Provide the (X, Y) coordinate of the cell's center where the given text is located.  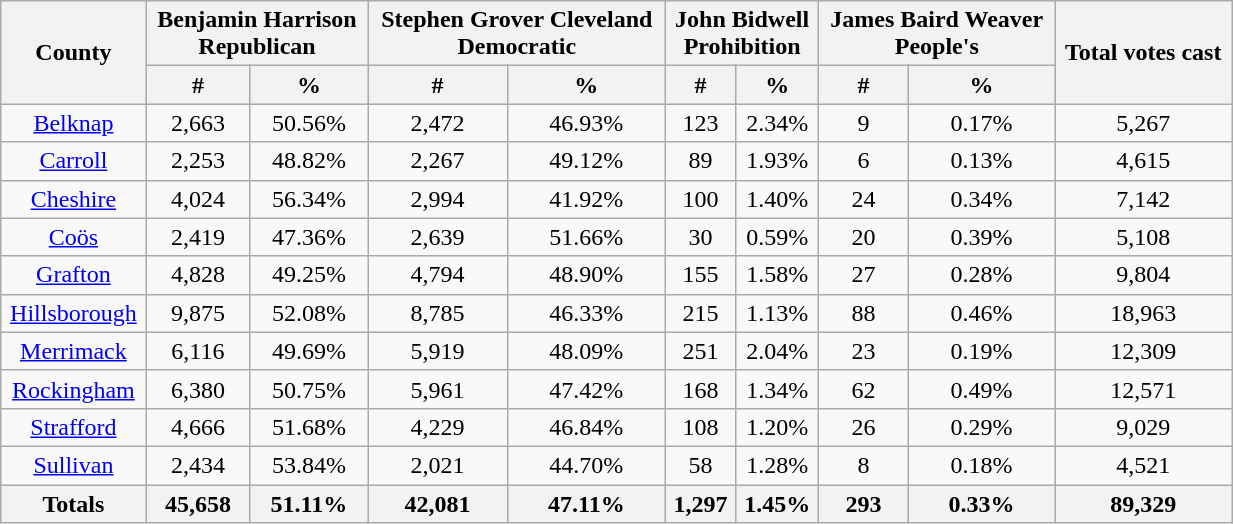
1.34% (778, 389)
45,658 (198, 503)
4,024 (198, 199)
Grafton (74, 275)
Totals (74, 503)
5,267 (1144, 123)
251 (701, 351)
12,571 (1144, 389)
1.28% (778, 465)
9,029 (1144, 427)
9 (864, 123)
9,804 (1144, 275)
1,297 (701, 503)
5,961 (438, 389)
Strafford (74, 427)
0.18% (982, 465)
293 (864, 503)
49.69% (309, 351)
58 (701, 465)
26 (864, 427)
0.19% (982, 351)
1.58% (778, 275)
4,794 (438, 275)
4,521 (1144, 465)
2,472 (438, 123)
0.49% (982, 389)
155 (701, 275)
Coös (74, 237)
4,229 (438, 427)
5,108 (1144, 237)
6,116 (198, 351)
8 (864, 465)
2.34% (778, 123)
8,785 (438, 313)
215 (701, 313)
Carroll (74, 161)
0.28% (982, 275)
Stephen Grover ClevelandDemocratic (517, 34)
4,615 (1144, 161)
2,267 (438, 161)
20 (864, 237)
51.66% (586, 237)
108 (701, 427)
53.84% (309, 465)
47.11% (586, 503)
51.68% (309, 427)
24 (864, 199)
2,663 (198, 123)
6,380 (198, 389)
30 (701, 237)
2,434 (198, 465)
1.20% (778, 427)
Merrimack (74, 351)
51.11% (309, 503)
52.08% (309, 313)
49.25% (309, 275)
9,875 (198, 313)
7,142 (1144, 199)
56.34% (309, 199)
Belknap (74, 123)
0.13% (982, 161)
4,828 (198, 275)
88 (864, 313)
5,919 (438, 351)
0.46% (982, 313)
18,963 (1144, 313)
Rockingham (74, 389)
46.93% (586, 123)
168 (701, 389)
2,994 (438, 199)
2,639 (438, 237)
48.09% (586, 351)
1.13% (778, 313)
89 (701, 161)
50.75% (309, 389)
47.36% (309, 237)
1.45% (778, 503)
1.40% (778, 199)
0.34% (982, 199)
4,666 (198, 427)
Hillsborough (74, 313)
1.93% (778, 161)
2,021 (438, 465)
49.12% (586, 161)
Benjamin HarrisonRepublican (257, 34)
James Baird WeaverPeople's (937, 34)
48.90% (586, 275)
46.84% (586, 427)
41.92% (586, 199)
48.82% (309, 161)
12,309 (1144, 351)
0.17% (982, 123)
47.42% (586, 389)
0.33% (982, 503)
0.29% (982, 427)
Total votes cast (1144, 52)
0.59% (778, 237)
2.04% (778, 351)
6 (864, 161)
44.70% (586, 465)
89,329 (1144, 503)
County (74, 52)
0.39% (982, 237)
62 (864, 389)
50.56% (309, 123)
John BidwellProhibition (742, 34)
42,081 (438, 503)
23 (864, 351)
123 (701, 123)
Sullivan (74, 465)
100 (701, 199)
27 (864, 275)
46.33% (586, 313)
Cheshire (74, 199)
2,419 (198, 237)
2,253 (198, 161)
